Extract the [X, Y] coordinate from the center of the cell holding the provided text.  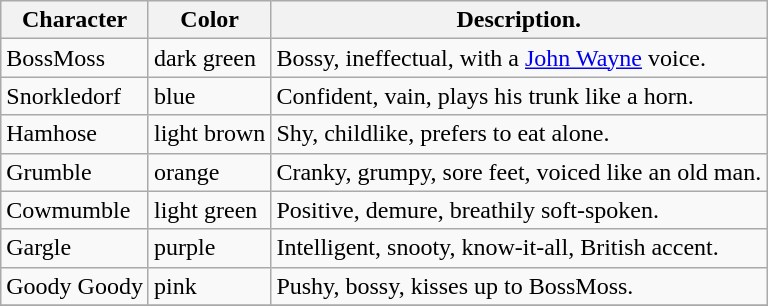
pink [209, 286]
Positive, demure, breathily soft-spoken. [519, 210]
light brown [209, 134]
purple [209, 248]
BossMoss [75, 58]
Bossy, ineffectual, with a John Wayne voice. [519, 58]
dark green [209, 58]
Snorkledorf [75, 96]
light green [209, 210]
Character [75, 20]
orange [209, 172]
Cowmumble [75, 210]
Cranky, grumpy, sore feet, voiced like an old man. [519, 172]
Gargle [75, 248]
Pushy, bossy, kisses up to BossMoss. [519, 286]
Grumble [75, 172]
Goody Goody [75, 286]
Intelligent, snooty, know-it-all, British accent. [519, 248]
Color [209, 20]
blue [209, 96]
Shy, childlike, prefers to eat alone. [519, 134]
Description. [519, 20]
Hamhose [75, 134]
Confident, vain, plays his trunk like a horn. [519, 96]
